Scan for the cell matching the given text and deliver its (X, Y) coordinate at center. 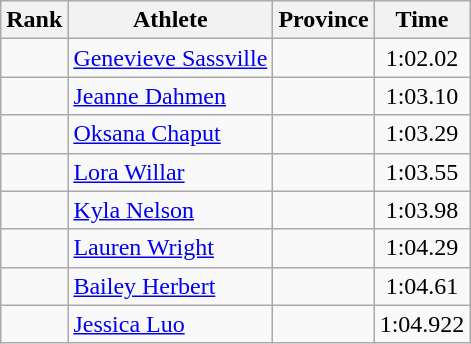
1:04.61 (422, 286)
1:03.98 (422, 210)
Lauren Wright (170, 248)
Jeanne Dahmen (170, 96)
1:03.55 (422, 172)
Province (324, 20)
Kyla Nelson (170, 210)
Oksana Chaput (170, 134)
1:03.29 (422, 134)
Lora Willar (170, 172)
1:04.922 (422, 324)
1:03.10 (422, 96)
Time (422, 20)
Jessica Luo (170, 324)
Athlete (170, 20)
Bailey Herbert (170, 286)
1:02.02 (422, 58)
Rank (34, 20)
Genevieve Sassville (170, 58)
1:04.29 (422, 248)
